Identify which cell holds the provided text, then report its [x, y] central coordinate. 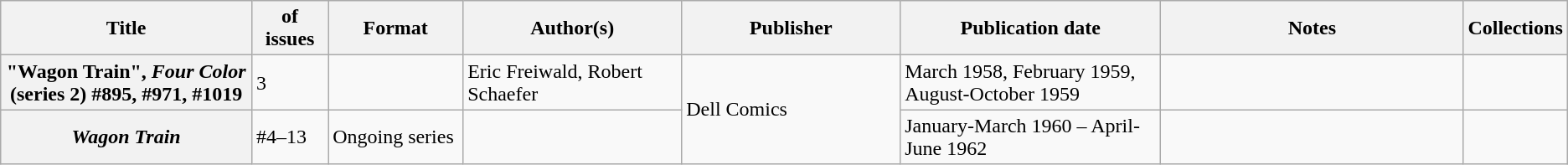
of issues [290, 28]
Eric Freiwald, Robert Schaefer [573, 82]
March 1958, February 1959, August-October 1959 [1030, 82]
Title [126, 28]
Publisher [791, 28]
Publication date [1030, 28]
"Wagon Train", Four Color (series 2) #895, #971, #1019 [126, 82]
Dell Comics [791, 110]
Author(s) [573, 28]
Ongoing series [395, 137]
3 [290, 82]
Collections [1515, 28]
#4–13 [290, 137]
January-March 1960 – April-June 1962 [1030, 137]
Notes [1312, 28]
Format [395, 28]
Wagon Train [126, 137]
